Pinpoint the cell where the given text exists, returning its (X, Y) midpoint coordinate. 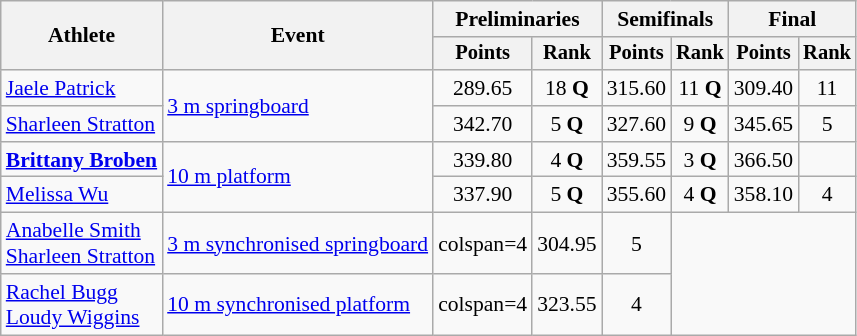
337.90 (482, 195)
Rachel BuggLoudy Wiggins (82, 304)
11 (827, 88)
342.70 (482, 124)
3 m synchronised springboard (298, 244)
10 m platform (298, 178)
366.50 (764, 160)
Athlete (82, 36)
Semifinals (666, 19)
327.60 (636, 124)
Anabelle SmithSharleen Stratton (82, 244)
304.95 (566, 244)
Jaele Patrick (82, 88)
Final (792, 19)
Brittany Broben (82, 160)
345.65 (764, 124)
Sharleen Stratton (82, 124)
9 Q (700, 124)
3 m springboard (298, 106)
309.40 (764, 88)
358.10 (764, 195)
18 Q (566, 88)
315.60 (636, 88)
10 m synchronised platform (298, 304)
355.60 (636, 195)
339.80 (482, 160)
Melissa Wu (82, 195)
323.55 (566, 304)
11 Q (700, 88)
289.65 (482, 88)
3 Q (700, 160)
Preliminaries (518, 19)
359.55 (636, 160)
Event (298, 36)
